Provide the [x, y] coordinate of the cell's center where the given text is located.  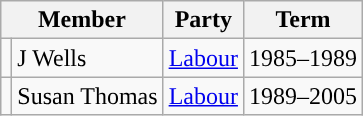
Party [203, 20]
1989–2005 [302, 96]
J Wells [88, 58]
Term [302, 20]
Susan Thomas [88, 96]
1985–1989 [302, 58]
Member [82, 20]
